Determine the (x, y) coordinate at the center of the cell enclosing the given text.  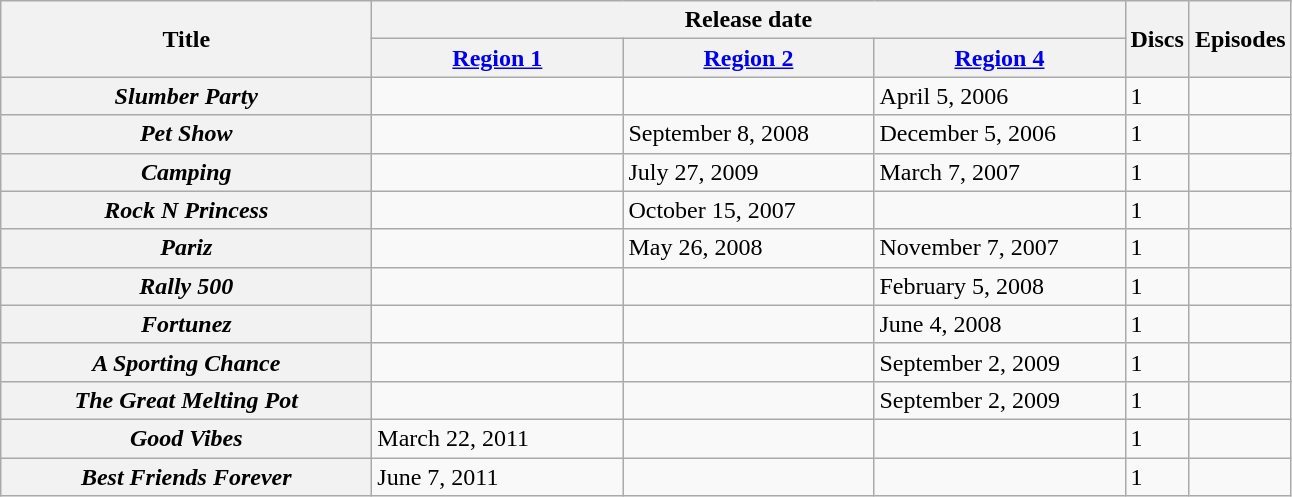
March 22, 2011 (498, 438)
Region 4 (1000, 58)
Fortunez (186, 324)
October 15, 2007 (748, 210)
Episodes (1240, 39)
Release date (748, 20)
Camping (186, 172)
Rally 500 (186, 286)
July 27, 2009 (748, 172)
Region 1 (498, 58)
June 7, 2011 (498, 477)
Pet Show (186, 134)
September 8, 2008 (748, 134)
March 7, 2007 (1000, 172)
Title (186, 39)
Rock N Princess (186, 210)
June 4, 2008 (1000, 324)
February 5, 2008 (1000, 286)
Good Vibes (186, 438)
Best Friends Forever (186, 477)
Discs (1157, 39)
Slumber Party (186, 96)
December 5, 2006 (1000, 134)
May 26, 2008 (748, 248)
November 7, 2007 (1000, 248)
April 5, 2006 (1000, 96)
The Great Melting Pot (186, 400)
Pariz (186, 248)
A Sporting Chance (186, 362)
Region 2 (748, 58)
